Search for the cell housing the specified text and yield its (x, y) center coordinate. 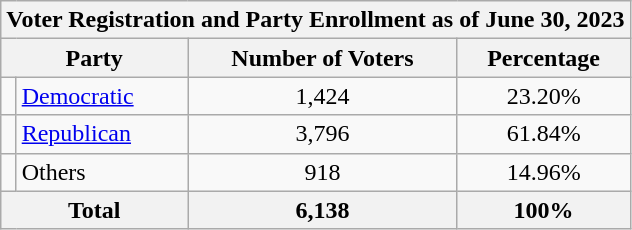
3,796 (323, 134)
Voter Registration and Party Enrollment as of June 30, 2023 (316, 20)
Democratic (102, 96)
61.84% (544, 134)
100% (544, 210)
Total (94, 210)
1,424 (323, 96)
Percentage (544, 58)
Number of Voters (323, 58)
Republican (102, 134)
Others (102, 172)
918 (323, 172)
Party (94, 58)
14.96% (544, 172)
6,138 (323, 210)
23.20% (544, 96)
